Identify which cell holds the provided text, then report its (X, Y) central coordinate. 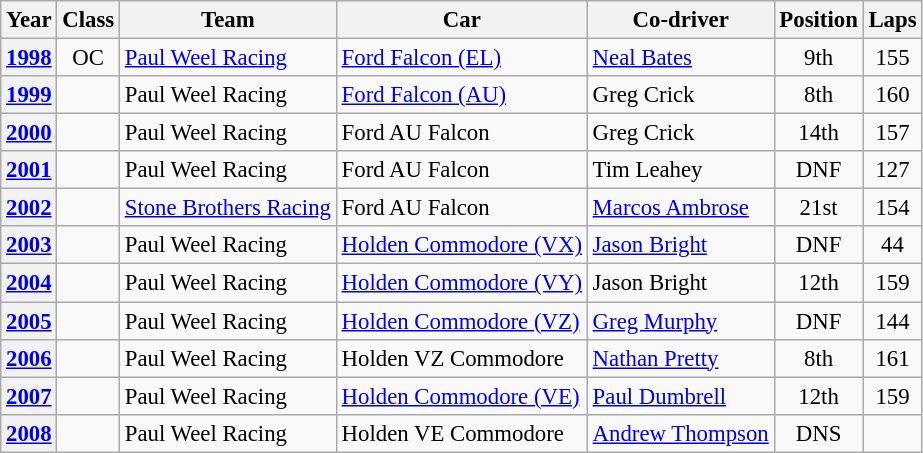
2005 (29, 321)
1999 (29, 95)
Greg Murphy (680, 321)
144 (892, 321)
2006 (29, 358)
Holden VE Commodore (462, 433)
161 (892, 358)
154 (892, 208)
Holden Commodore (VE) (462, 396)
44 (892, 245)
Position (818, 20)
1998 (29, 58)
14th (818, 133)
Holden Commodore (VZ) (462, 321)
Marcos Ambrose (680, 208)
Holden VZ Commodore (462, 358)
Holden Commodore (VX) (462, 245)
2004 (29, 283)
155 (892, 58)
Neal Bates (680, 58)
Nathan Pretty (680, 358)
127 (892, 170)
21st (818, 208)
160 (892, 95)
Year (29, 20)
9th (818, 58)
2001 (29, 170)
Team (228, 20)
2000 (29, 133)
157 (892, 133)
Ford Falcon (AU) (462, 95)
2003 (29, 245)
OC (88, 58)
DNS (818, 433)
2007 (29, 396)
Holden Commodore (VY) (462, 283)
Laps (892, 20)
Tim Leahey (680, 170)
Car (462, 20)
Paul Dumbrell (680, 396)
Andrew Thompson (680, 433)
Stone Brothers Racing (228, 208)
2008 (29, 433)
2002 (29, 208)
Co-driver (680, 20)
Ford Falcon (EL) (462, 58)
Class (88, 20)
